Pinpoint the cell where the given text exists, returning its [X, Y] midpoint coordinate. 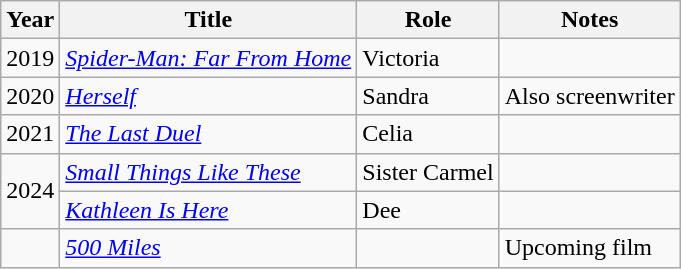
Title [208, 20]
Celia [428, 134]
Upcoming film [590, 248]
Notes [590, 20]
Role [428, 20]
2024 [30, 191]
Year [30, 20]
Sandra [428, 96]
Kathleen Is Here [208, 210]
Spider-Man: Far From Home [208, 58]
Victoria [428, 58]
Also screenwriter [590, 96]
2019 [30, 58]
Sister Carmel [428, 172]
500 Miles [208, 248]
2021 [30, 134]
2020 [30, 96]
Dee [428, 210]
Small Things Like These [208, 172]
The Last Duel [208, 134]
Herself [208, 96]
